Find where the given text appears and provide that cell's center as [x, y] coordinate. 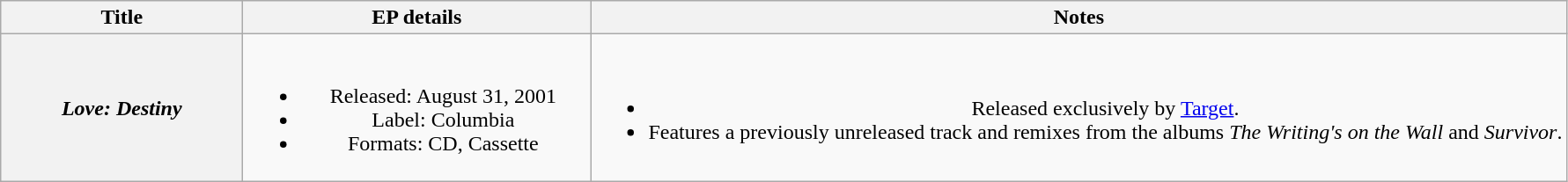
Released exclusively by Target.Features a previously unreleased track and remixes from the albums The Writing's on the Wall and Survivor. [1079, 107]
Released: August 31, 2001Label: ColumbiaFormats: CD, Cassette [417, 107]
Notes [1079, 18]
EP details [417, 18]
Love: Destiny [121, 107]
Title [121, 18]
